Locate the cell with the specified text and output its [X, Y] center coordinate. 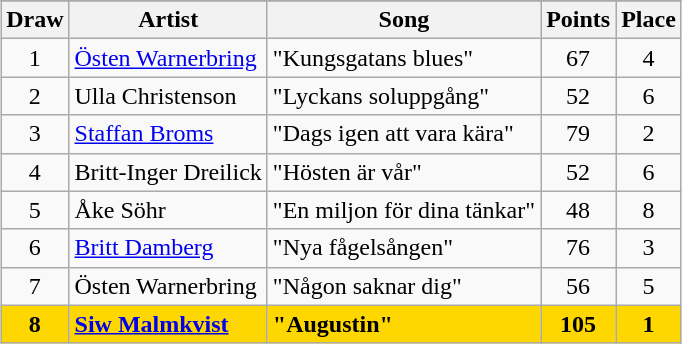
Artist [168, 20]
79 [578, 134]
Åke Söhr [168, 210]
76 [578, 248]
Place [649, 20]
Draw [35, 20]
Britt Damberg [168, 248]
"Augustin" [404, 324]
"Nya fågelsången" [404, 248]
7 [35, 286]
Points [578, 20]
67 [578, 58]
Britt-Inger Dreilick [168, 172]
Ulla Christenson [168, 96]
Siw Malmkvist [168, 324]
105 [578, 324]
48 [578, 210]
56 [578, 286]
"Någon saknar dig" [404, 286]
"Lyckans soluppgång" [404, 96]
"En miljon för dina tänkar" [404, 210]
"Hösten är vår" [404, 172]
Song [404, 20]
"Kungsgatans blues" [404, 58]
Staffan Broms [168, 134]
"Dags igen att vara kära" [404, 134]
